Identify which cell holds the provided text, then report its (X, Y) central coordinate. 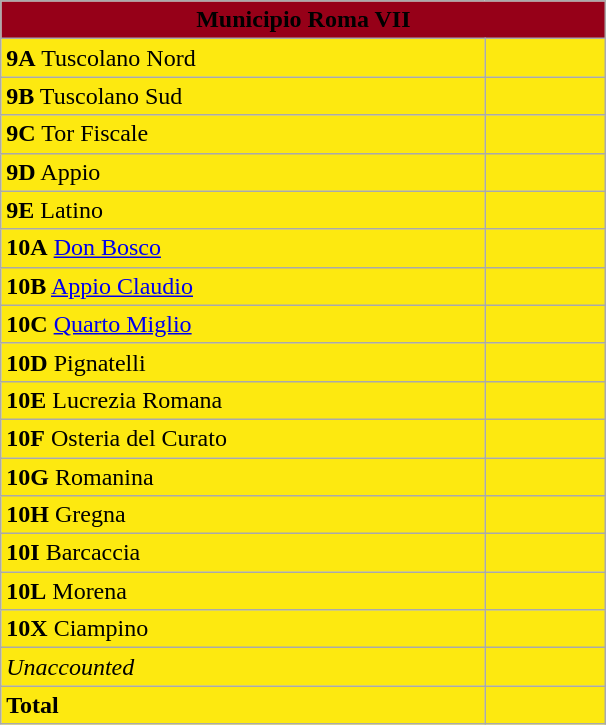
9E Latino (243, 210)
10I Barcaccia (243, 553)
Unaccounted (243, 667)
9D Appio (243, 172)
10D Pignatelli (243, 362)
9A Tuscolano Nord (243, 58)
10L Morena (243, 591)
10E Lucrezia Romana (243, 400)
9C Tor Fiscale (243, 134)
10F Osteria del Curato (243, 438)
Total (243, 705)
10B Appio Claudio (243, 286)
10A Don Bosco (243, 248)
10H Gregna (243, 515)
10X Ciampino (243, 629)
9B Tuscolano Sud (243, 96)
Municipio Roma VII (304, 20)
10C Quarto Miglio (243, 324)
10G Romanina (243, 477)
